Detect which cell encompasses the target text, then output its (x, y) center coordinate. 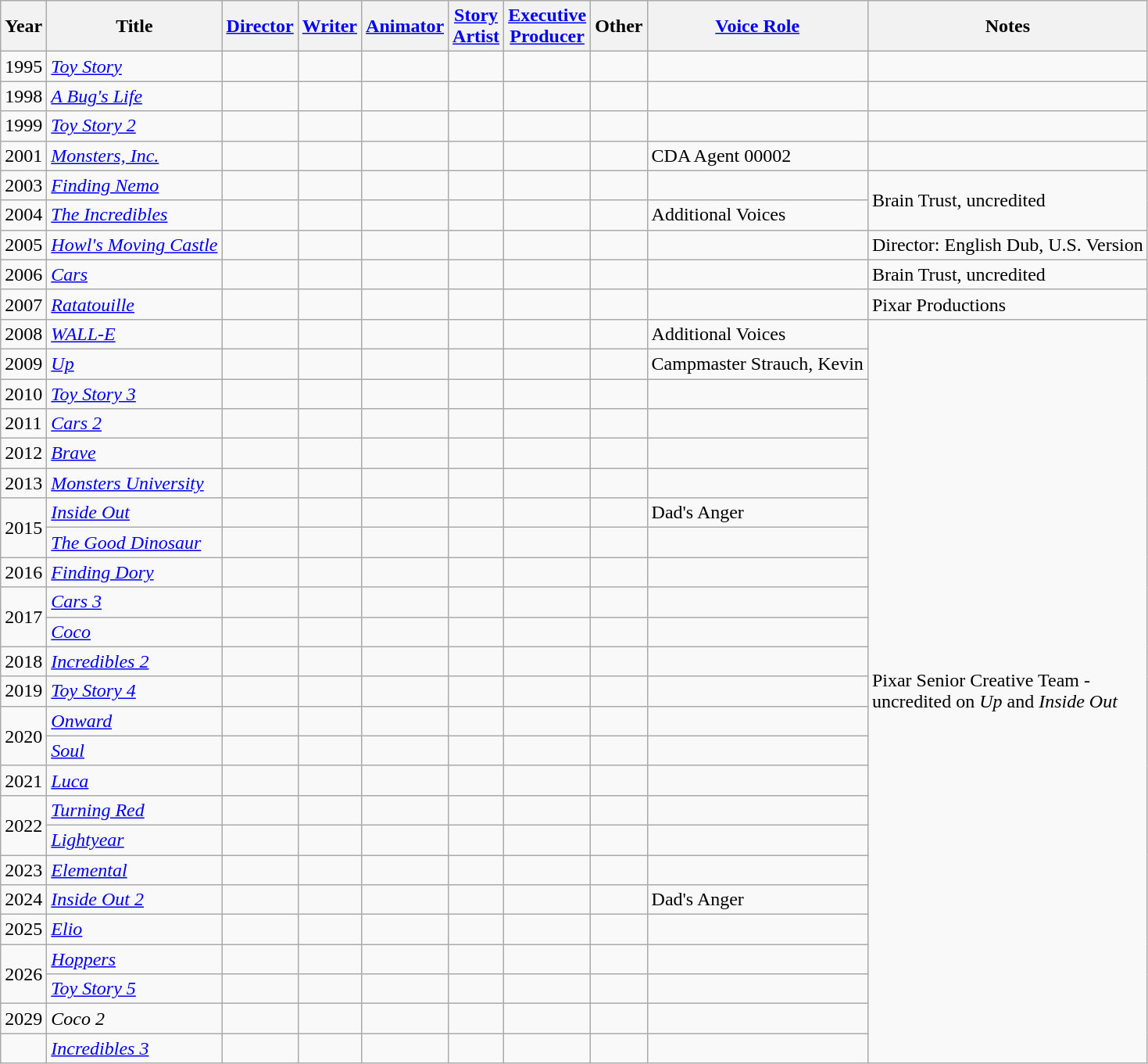
Elemental (134, 870)
Toy Story (134, 66)
2005 (23, 245)
Onward (134, 721)
Animator (405, 27)
1999 (23, 126)
Toy Story 4 (134, 691)
2011 (23, 424)
1998 (23, 96)
Voice Role (757, 27)
Ratatouille (134, 304)
Monsters, Inc. (134, 156)
Director: English Dub, U.S. Version (1007, 245)
Inside Out 2 (134, 900)
2020 (23, 736)
Campmaster Strauch, Kevin (757, 364)
Other (619, 27)
2023 (23, 870)
Toy Story 2 (134, 126)
2017 (23, 617)
Pixar Senior Creative Team - uncredited on Up and Inside Out (1007, 691)
Inside Out (134, 513)
Finding Dory (134, 572)
Cars 2 (134, 424)
Cars (134, 274)
The Incredibles (134, 215)
2013 (23, 483)
2012 (23, 453)
The Good Dinosaur (134, 543)
2001 (23, 156)
Pixar Productions (1007, 304)
Incredibles 2 (134, 661)
2024 (23, 900)
Cars 3 (134, 602)
2021 (23, 780)
2007 (23, 304)
2010 (23, 393)
CDA Agent 00002 (757, 156)
Luca (134, 780)
A Bug's Life (134, 96)
2029 (23, 1019)
2015 (23, 528)
2016 (23, 572)
2019 (23, 691)
Coco 2 (134, 1019)
Incredibles 3 (134, 1048)
Elio (134, 930)
2006 (23, 274)
Lightyear (134, 840)
Writer (330, 27)
Turning Red (134, 810)
2025 (23, 930)
Howl's Moving Castle (134, 245)
Toy Story 5 (134, 989)
Notes (1007, 27)
Director (259, 27)
Soul (134, 751)
Brave (134, 453)
Toy Story 3 (134, 393)
2003 (23, 185)
Coco (134, 632)
ExecutiveProducer (547, 27)
2004 (23, 215)
2009 (23, 364)
2008 (23, 334)
WALL-E (134, 334)
Finding Nemo (134, 185)
Up (134, 364)
1995 (23, 66)
2018 (23, 661)
Monsters University (134, 483)
2026 (23, 974)
Title (134, 27)
Year (23, 27)
2022 (23, 825)
Hoppers (134, 959)
StoryArtist (477, 27)
